Scan for the cell matching the given text and deliver its [x, y] coordinate at center. 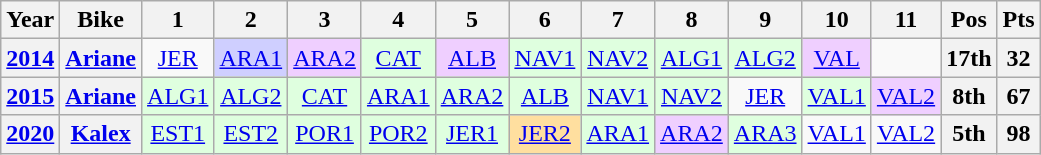
Bike [101, 20]
98 [1018, 134]
POR1 [325, 134]
Pts [1018, 20]
2 [251, 20]
5 [472, 20]
10 [836, 20]
EST1 [178, 134]
6 [545, 20]
67 [1018, 96]
Pos [969, 20]
Year [30, 20]
8th [969, 96]
11 [906, 20]
2020 [30, 134]
ARA3 [765, 134]
JER2 [545, 134]
Kalex [101, 134]
EST2 [251, 134]
2014 [30, 58]
17th [969, 58]
JER1 [472, 134]
7 [618, 20]
32 [1018, 58]
2015 [30, 96]
1 [178, 20]
3 [325, 20]
VAL [836, 58]
9 [765, 20]
4 [398, 20]
8 [692, 20]
POR2 [398, 134]
5th [969, 134]
